Search for the cell housing the specified text and yield its (X, Y) center coordinate. 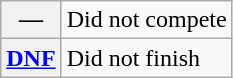
— (31, 20)
DNF (31, 58)
Did not compete (146, 20)
Did not finish (146, 58)
